Return the (X, Y) coordinate for the center point of the cell that contains the specified text.  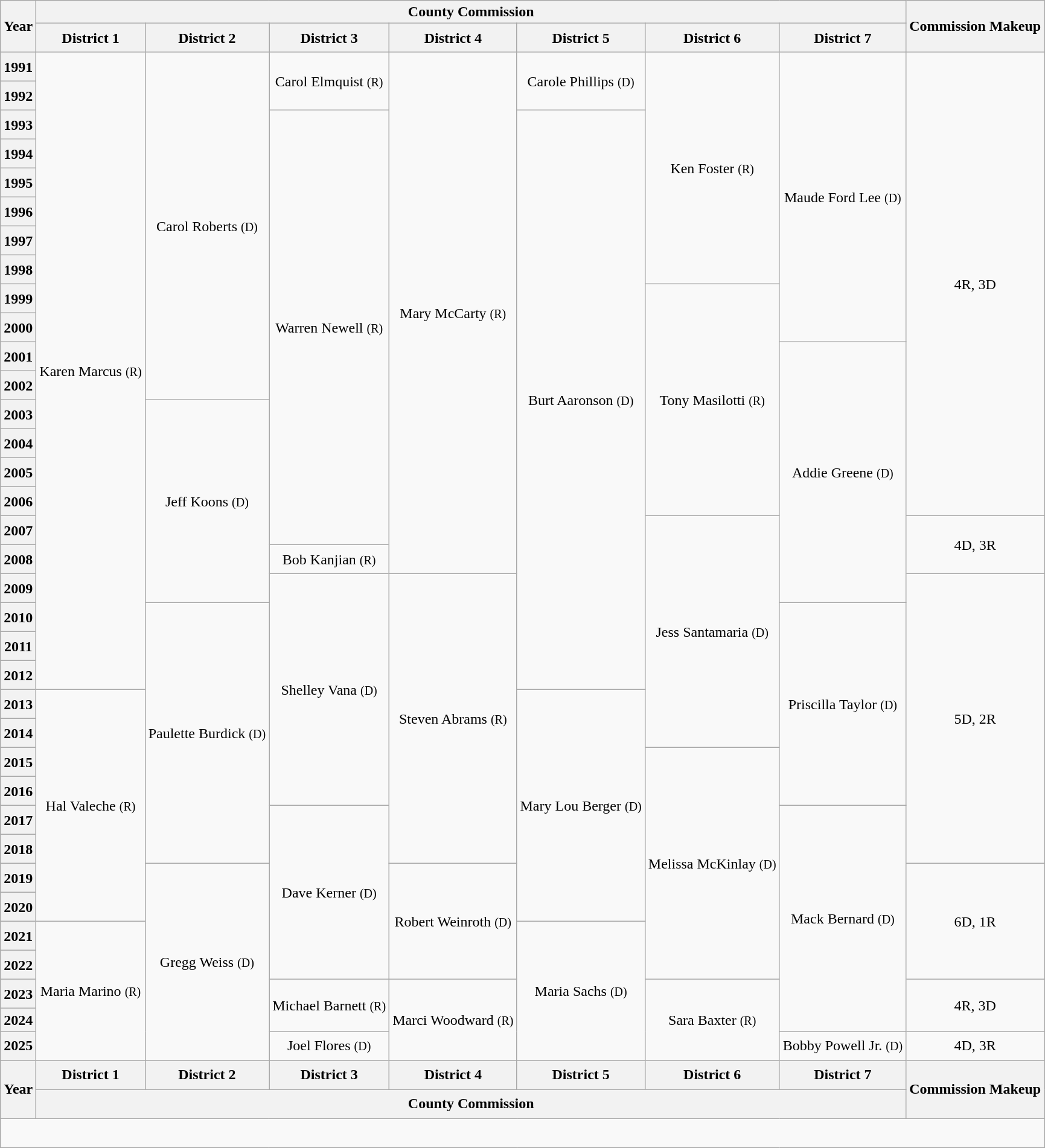
Maria Marino (R) (91, 991)
Maria Sachs (D) (581, 991)
Jess Santamaria (D) (712, 632)
Burt Aaronson (D) (581, 400)
Robert Weinroth (D) (453, 922)
2009 (18, 588)
Tony Masilotti (R) (712, 400)
2013 (18, 704)
Karen Marcus (R) (91, 371)
2001 (18, 357)
2023 (18, 994)
Carol Roberts (D) (206, 226)
Marci Woodward (R) (453, 1020)
2002 (18, 386)
2020 (18, 907)
6D, 1R (976, 922)
Bob Kanjian (R) (330, 560)
Gregg Weiss (D) (206, 962)
Mary McCarty (R) (453, 313)
2010 (18, 617)
1994 (18, 154)
Ken Foster (R) (712, 168)
5D, 2R (976, 719)
Shelley Vana (D) (330, 690)
2004 (18, 444)
2022 (18, 965)
Priscilla Taylor (D) (843, 704)
2018 (18, 849)
Melissa McKinlay (D) (712, 864)
Carol Elmquist (R) (330, 81)
2025 (18, 1046)
2021 (18, 936)
Michael Barnett (R) (330, 1006)
Maude Ford Lee (D) (843, 197)
Mary Lou Berger (D) (581, 806)
Addie Greene (D) (843, 473)
2016 (18, 791)
1996 (18, 212)
Hal Valeche (R) (91, 806)
2000 (18, 328)
Paulette Burdick (D) (206, 733)
Carole Phillips (D) (581, 81)
2003 (18, 415)
2012 (18, 675)
Mack Bernard (D) (843, 919)
2007 (18, 531)
Bobby Powell Jr. (D) (843, 1046)
2024 (18, 1020)
1998 (18, 270)
1997 (18, 241)
1999 (18, 299)
Joel Flores (D) (330, 1046)
2005 (18, 473)
2015 (18, 762)
1992 (18, 96)
2008 (18, 560)
2017 (18, 820)
Sara Baxter (R) (712, 1020)
Dave Kerner (D) (330, 893)
Steven Abrams (R) (453, 719)
2019 (18, 878)
1991 (18, 67)
Jeff Koons (D) (206, 502)
Warren Newell (R) (330, 328)
2014 (18, 733)
1993 (18, 125)
1995 (18, 183)
2011 (18, 646)
2006 (18, 502)
